Search for the cell housing the specified text and yield its [x, y] center coordinate. 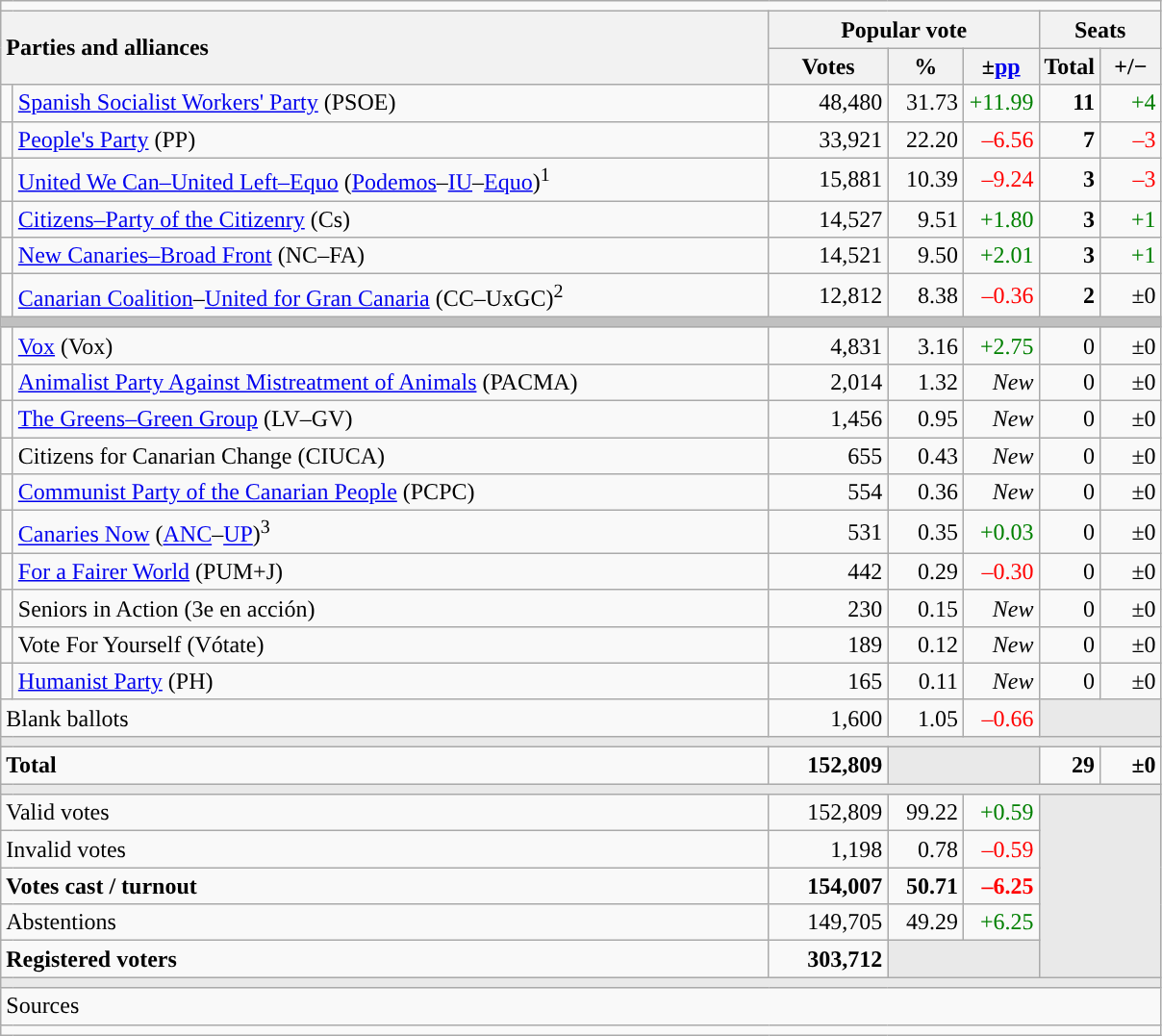
Votes [828, 66]
0.43 [925, 456]
For a Fairer World (PUM+J) [391, 571]
–0.36 [1000, 296]
Votes cast / turnout [385, 886]
2 [1070, 296]
Invalid votes [385, 849]
Humanist Party (PH) [391, 681]
0.36 [925, 493]
9.50 [925, 256]
Citizens–Party of the Citizenry (Cs) [391, 219]
–6.56 [1000, 139]
22.20 [925, 139]
Vote For Yourself (Vótate) [391, 644]
14,527 [828, 219]
50.71 [925, 886]
8.38 [925, 296]
1,198 [828, 849]
0.78 [925, 849]
–6.25 [1000, 886]
0.15 [925, 608]
531 [828, 533]
Spanish Socialist Workers' Party (PSOE) [391, 103]
Blank ballots [385, 718]
+4 [1131, 103]
Registered voters [385, 959]
Vox (Vox) [391, 345]
People's Party (PP) [391, 139]
–0.59 [1000, 849]
11 [1070, 103]
The Greens–Green Group (LV–GV) [391, 418]
303,712 [828, 959]
+0.03 [1000, 533]
4,831 [828, 345]
Sources [581, 1006]
Valid votes [385, 813]
+2.75 [1000, 345]
% [925, 66]
29 [1070, 766]
189 [828, 644]
49.29 [925, 922]
+6.25 [1000, 922]
154,007 [828, 886]
10.39 [925, 179]
165 [828, 681]
–9.24 [1000, 179]
–0.30 [1000, 571]
+2.01 [1000, 256]
12,812 [828, 296]
+11.99 [1000, 103]
3.16 [925, 345]
99.22 [925, 813]
New Canaries–Broad Front (NC–FA) [391, 256]
Seats [1100, 30]
9.51 [925, 219]
Canaries Now (ANC–UP)3 [391, 533]
+0.59 [1000, 813]
31.73 [925, 103]
0.29 [925, 571]
7 [1070, 139]
Popular vote [904, 30]
United We Can–United Left–Equo (Podemos–IU–Equo)1 [391, 179]
2,014 [828, 382]
+/− [1131, 66]
33,921 [828, 139]
Abstentions [385, 922]
Canarian Coalition–United for Gran Canaria (CC–UxGC)2 [391, 296]
Parties and alliances [385, 48]
1.32 [925, 382]
+1.80 [1000, 219]
0.95 [925, 418]
48,480 [828, 103]
–0.66 [1000, 718]
Communist Party of the Canarian People (PCPC) [391, 493]
1.05 [925, 718]
655 [828, 456]
230 [828, 608]
149,705 [828, 922]
Citizens for Canarian Change (CIUCA) [391, 456]
0.12 [925, 644]
14,521 [828, 256]
1,600 [828, 718]
442 [828, 571]
0.35 [925, 533]
Seniors in Action (3e en acción) [391, 608]
554 [828, 493]
15,881 [828, 179]
±pp [1000, 66]
Animalist Party Against Mistreatment of Animals (PACMA) [391, 382]
0.11 [925, 681]
1,456 [828, 418]
